Extract the (X, Y) coordinate from the center of the cell holding the provided text.  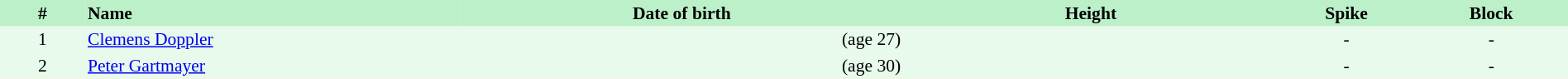
Clemens Doppler (273, 40)
Spike (1346, 13)
Block (1491, 13)
Peter Gartmayer (273, 66)
# (43, 13)
Name (273, 13)
1 (43, 40)
Date of birth (681, 13)
2 (43, 66)
Height (1090, 13)
(age 27) (681, 40)
(age 30) (681, 66)
